From the cell containing the given text, extract its center point as [x, y] coordinate. 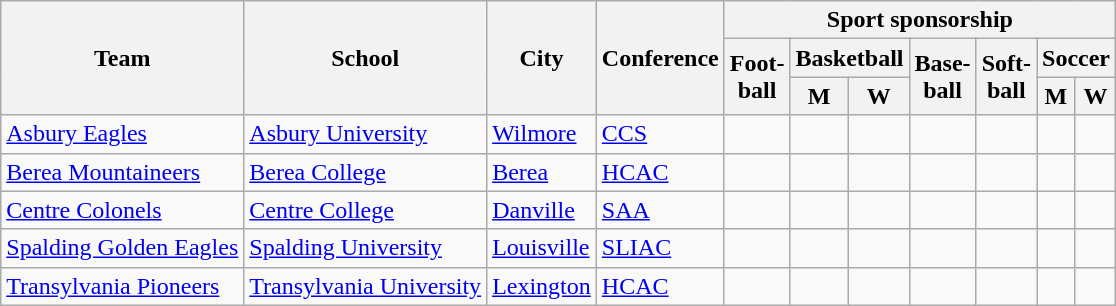
Conference [660, 58]
Team [122, 58]
Soccer [1076, 58]
City [542, 58]
SLIAC [660, 248]
CCS [660, 134]
Soft-ball [1006, 77]
Basketball [850, 58]
Asbury University [366, 134]
Spalding University [366, 248]
School [366, 58]
Transylvania Pioneers [122, 286]
Danville [542, 210]
Wilmore [542, 134]
Centre College [366, 210]
Lexington [542, 286]
Berea Mountaineers [122, 172]
Base-ball [942, 77]
Sport sponsorship [920, 20]
SAA [660, 210]
Transylvania University [366, 286]
Louisville [542, 248]
Foot-ball [757, 77]
Spalding Golden Eagles [122, 248]
Asbury Eagles [122, 134]
Berea [542, 172]
Berea College [366, 172]
Centre Colonels [122, 210]
